Search for the cell housing the specified text and yield its [x, y] center coordinate. 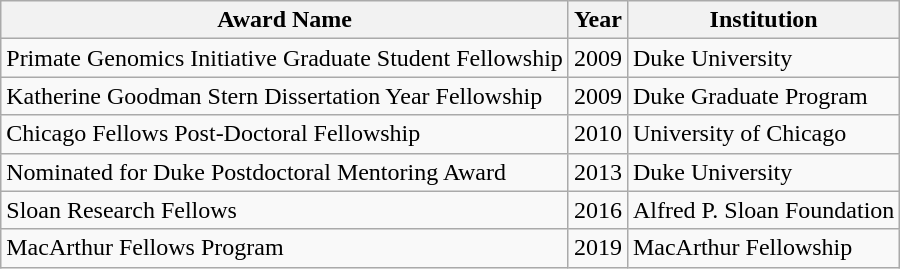
University of Chicago [763, 134]
Year [598, 20]
2010 [598, 134]
Chicago Fellows Post-Doctoral Fellowship [285, 134]
2013 [598, 172]
Primate Genomics Initiative Graduate Student Fellowship [285, 58]
Sloan Research Fellows [285, 210]
2019 [598, 248]
Duke Graduate Program [763, 96]
MacArthur Fellows Program [285, 248]
Nominated for Duke Postdoctoral Mentoring Award [285, 172]
Institution [763, 20]
2016 [598, 210]
Award Name [285, 20]
MacArthur Fellowship [763, 248]
Alfred P. Sloan Foundation [763, 210]
Katherine Goodman Stern Dissertation Year Fellowship [285, 96]
